Return the [X, Y] coordinate for the center point of the cell that contains the specified text.  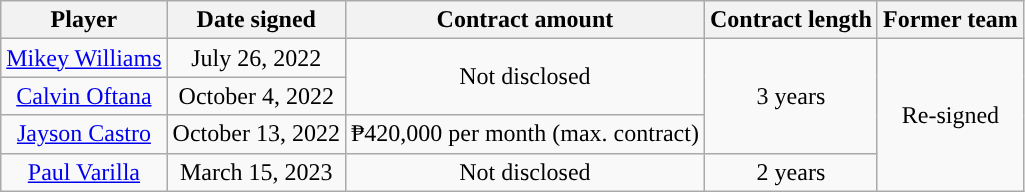
2 years [790, 172]
3 years [790, 96]
Former team [950, 20]
July 26, 2022 [256, 58]
Date signed [256, 20]
Re-signed [950, 115]
Contract amount [524, 20]
October 13, 2022 [256, 134]
Jayson Castro [84, 134]
₱420,000 per month (max. contract) [524, 134]
Player [84, 20]
Contract length [790, 20]
March 15, 2023 [256, 172]
Mikey Williams [84, 58]
October 4, 2022 [256, 96]
Paul Varilla [84, 172]
Calvin Oftana [84, 96]
